Provide the [x, y] coordinate of the cell's center where the given text is located.  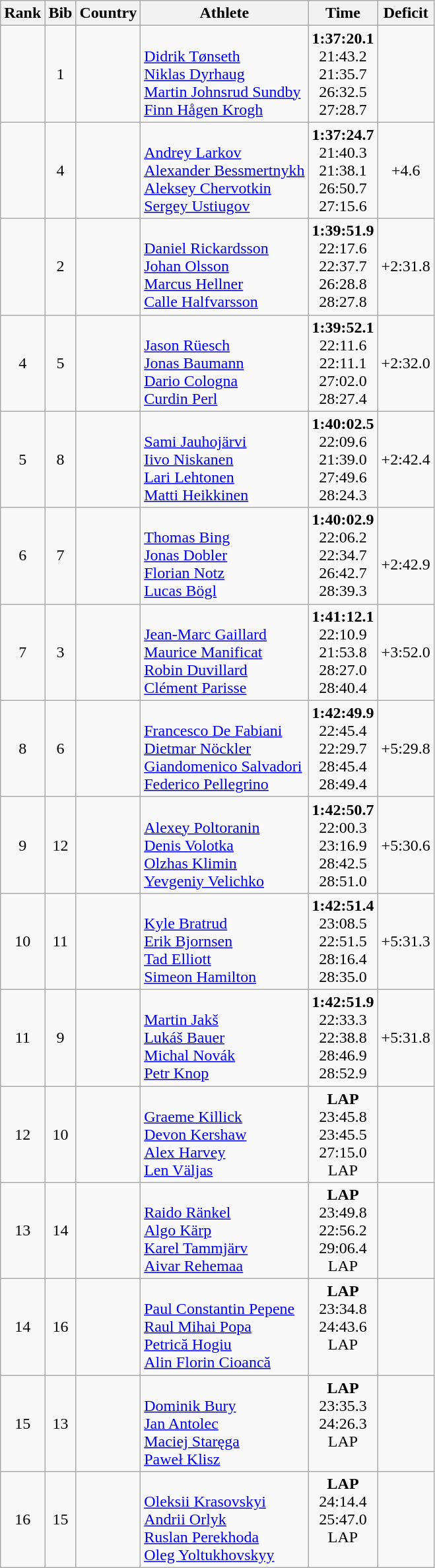
1:40:02.922:06.222:34.726:42.728:39.3 [343, 556]
+2:31.8 [405, 267]
1:40:02.522:09.621:39.027:49.628:24.3 [343, 459]
Graeme KillickDevon KershawAlex HarveyLen Väljas [224, 1134]
Jason RüeschJonas BaumannDario ColognaCurdin Perl [224, 363]
Francesco De FabianiDietmar NöcklerGiandomenico SalvadoriFederico Pellegrino [224, 748]
1:42:50.722:00.323:16.928:42.528:51.0 [343, 845]
LAP23:34.824:43.6LAP [343, 1327]
+2:42.9 [405, 556]
LAP23:35.324:26.3LAP [343, 1423]
Deficit [405, 13]
Raido RänkelAlgo KärpKarel TammjärvAivar Rehemaa [224, 1231]
Athlete [224, 13]
1:37:24.721:40.321:38.126:50.727:15.6 [343, 170]
1:42:49.922:45.422:29.728:45.428:49.4 [343, 748]
1:37:20.121:43.221:35.726:32.527:28.7 [343, 74]
Kyle BratrudErik BjornsenTad ElliottSimeon Hamilton [224, 941]
1 [61, 74]
+5:29.8 [405, 748]
1:42:51.423:08.522:51.528:16.428:35.0 [343, 941]
Dominik BuryJan AntolecMaciej StaręgaPaweł Klisz [224, 1423]
+2:32.0 [405, 363]
+4.6 [405, 170]
Country [108, 13]
LAP23:49.822:56.229:06.4LAP [343, 1231]
+5:30.6 [405, 845]
1:39:51.922:17.622:37.726:28.828:27.8 [343, 267]
+2:42.4 [405, 459]
Didrik TønsethNiklas DyrhaugMartin Johnsrud SundbyFinn Hågen Krogh [224, 74]
Sami JauhojärviIivo NiskanenLari LehtonenMatti Heikkinen [224, 459]
Time [343, 13]
Paul Constantin PepeneRaul Mihai PopaPetrică HogiuAlin Florin Cioancă [224, 1327]
+5:31.3 [405, 941]
3 [61, 652]
Jean-Marc GaillardMaurice ManificatRobin DuvillardClément Parisse [224, 652]
1:41:12.122:10.921:53.828:27.028:40.4 [343, 652]
Oleksii KrasovskyiAndrii OrlykRuslan PerekhodaOleg Yoltukhovskyy [224, 1520]
1:39:52.122:11.622:11.127:02.028:27.4 [343, 363]
Andrey LarkovAlexander BessmertnykhAleksey ChervotkinSergey Ustiugov [224, 170]
Martin JakšLukáš BauerMichal NovákPetr Knop [224, 1037]
LAP23:45.823:45.527:15.0LAP [343, 1134]
+3:52.0 [405, 652]
1:42:51.922:33.322:38.828:46.928:52.9 [343, 1037]
Rank [22, 13]
+5:31.8 [405, 1037]
Bib [61, 13]
LAP24:14.425:47.0LAP [343, 1520]
Thomas BingJonas DoblerFlorian NotzLucas Bögl [224, 556]
Daniel RickardssonJohan OlssonMarcus HellnerCalle Halfvarsson [224, 267]
2 [61, 267]
Alexey PoltoraninDenis VolotkaOlzhas KliminYevgeniy Velichko [224, 845]
